Output the (X, Y) coordinate of the center of the cell containing the given text.  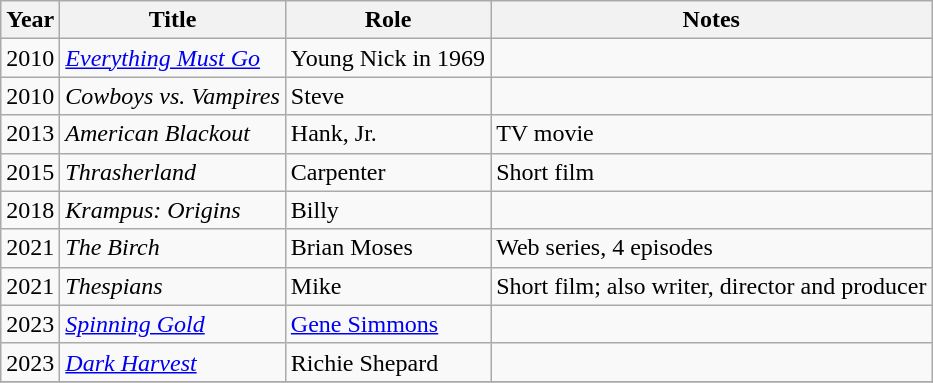
2018 (30, 210)
Richie Shepard (388, 362)
Dark Harvest (173, 362)
Steve (388, 96)
TV movie (712, 134)
Cowboys vs. Vampires (173, 96)
Web series, 4 episodes (712, 248)
American Blackout (173, 134)
2015 (30, 172)
Carpenter (388, 172)
Notes (712, 20)
2013 (30, 134)
Brian Moses (388, 248)
Thespians (173, 286)
Short film (712, 172)
Role (388, 20)
Young Nick in 1969 (388, 58)
The Birch (173, 248)
Short film; also writer, director and producer (712, 286)
Gene Simmons (388, 324)
Mike (388, 286)
Year (30, 20)
Thrasherland (173, 172)
Hank, Jr. (388, 134)
Billy (388, 210)
Spinning Gold (173, 324)
Krampus: Origins (173, 210)
Everything Must Go (173, 58)
Title (173, 20)
